Capture the cell that displays the provided text and extract its (x, y) central coordinate. 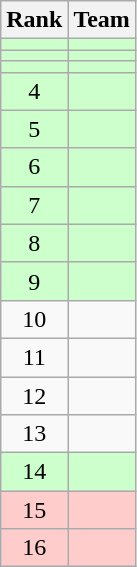
Rank (34, 20)
14 (34, 472)
4 (34, 91)
8 (34, 243)
15 (34, 510)
9 (34, 281)
Team (102, 20)
6 (34, 167)
7 (34, 205)
11 (34, 357)
13 (34, 434)
5 (34, 129)
12 (34, 395)
10 (34, 319)
16 (34, 548)
